Determine the [X, Y] coordinate at the center of the cell enclosing the given text.  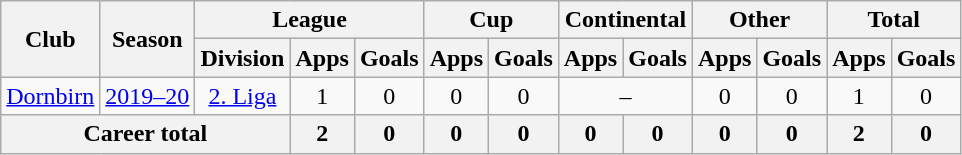
2. Liga [242, 96]
Cup [491, 20]
Division [242, 58]
Dornbirn [50, 96]
Career total [146, 134]
2019–20 [148, 96]
Continental [625, 20]
Total [894, 20]
Other [759, 20]
Club [50, 39]
League [310, 20]
– [625, 96]
Season [148, 39]
